Pinpoint the cell where the given text exists, returning its (X, Y) midpoint coordinate. 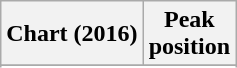
Chart (2016) (72, 34)
Peak position (189, 34)
